Determine the (X, Y) coordinate at the center of the cell enclosing the given text.  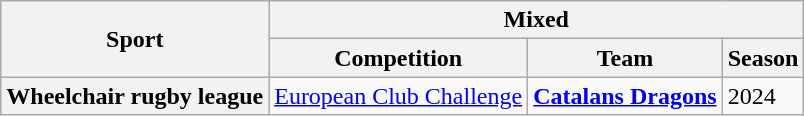
2024 (763, 96)
Mixed (536, 20)
Wheelchair rugby league (135, 96)
Catalans Dragons (625, 96)
European Club Challenge (398, 96)
Sport (135, 39)
Team (625, 58)
Competition (398, 58)
Season (763, 58)
